Find where the given text appears and provide that cell's center as [X, Y] coordinate. 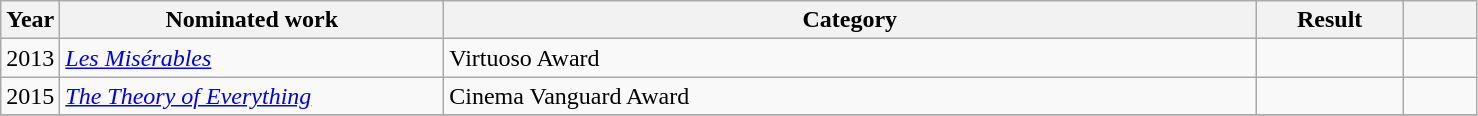
Virtuoso Award [850, 58]
The Theory of Everything [252, 96]
Cinema Vanguard Award [850, 96]
2015 [30, 96]
Les Misérables [252, 58]
2013 [30, 58]
Result [1330, 20]
Category [850, 20]
Nominated work [252, 20]
Year [30, 20]
